Capture the cell that displays the provided text and extract its (X, Y) central coordinate. 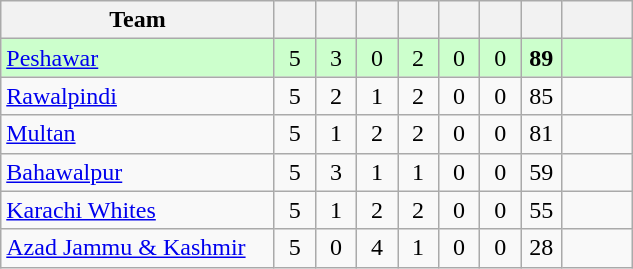
Bahawalpur (138, 172)
Peshawar (138, 58)
89 (542, 58)
Azad Jammu & Kashmir (138, 248)
28 (542, 248)
55 (542, 210)
Karachi Whites (138, 210)
Multan (138, 134)
59 (542, 172)
85 (542, 96)
4 (376, 248)
Rawalpindi (138, 96)
81 (542, 134)
Team (138, 20)
